From the cell containing the given text, extract its center point as (x, y) coordinate. 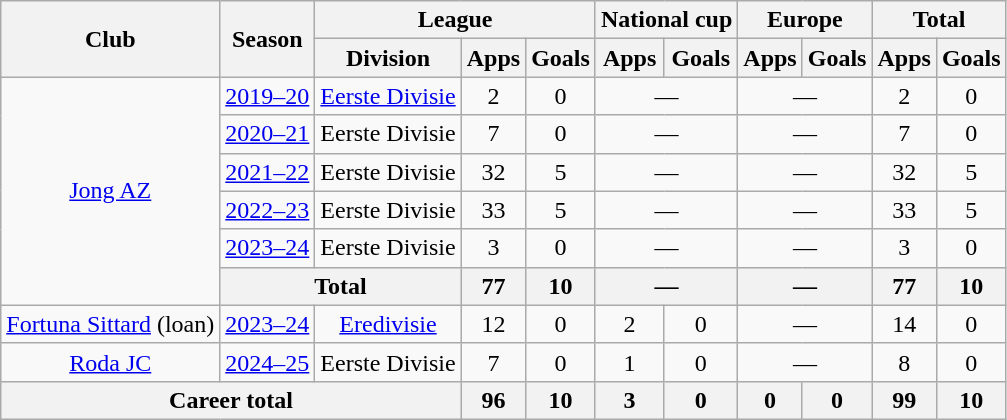
Club (110, 39)
1 (629, 362)
99 (904, 400)
Fortuna Sittard (loan) (110, 324)
8 (904, 362)
2024–25 (268, 362)
2020–21 (268, 134)
Roda JC (110, 362)
2019–20 (268, 96)
Eredivisie (388, 324)
2021–22 (268, 172)
Europe (805, 20)
14 (904, 324)
League (456, 20)
12 (493, 324)
Jong AZ (110, 191)
Division (388, 58)
96 (493, 400)
National cup (666, 20)
Career total (231, 400)
Season (268, 39)
2022–23 (268, 210)
